Detect which cell encompasses the target text, then output its [X, Y] center coordinate. 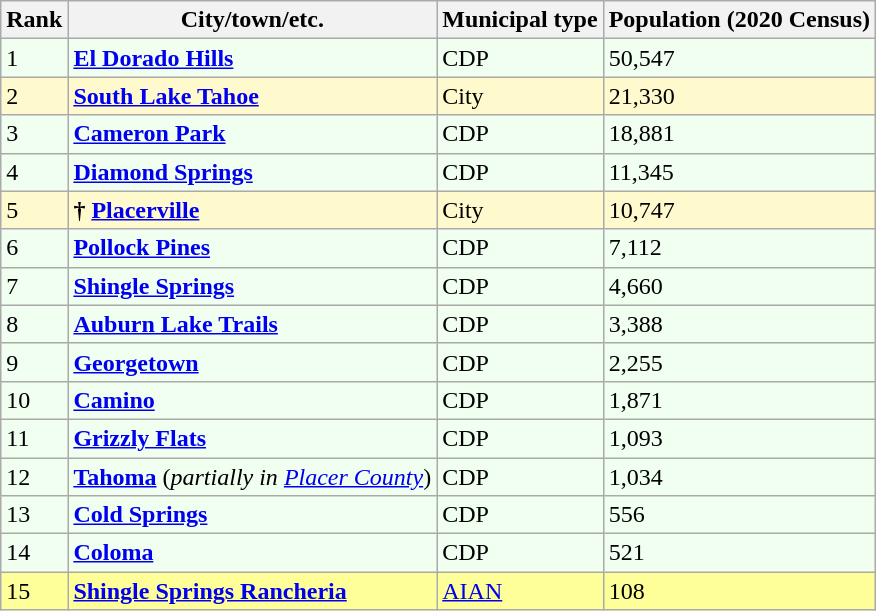
1,093 [739, 438]
Auburn Lake Trails [252, 324]
Camino [252, 400]
Rank [34, 20]
3,388 [739, 324]
108 [739, 591]
Shingle Springs Rancheria [252, 591]
Georgetown [252, 362]
14 [34, 553]
12 [34, 477]
11,345 [739, 172]
Pollock Pines [252, 248]
South Lake Tahoe [252, 96]
Tahoma (partially in Placer County) [252, 477]
Diamond Springs [252, 172]
10,747 [739, 210]
City/town/etc. [252, 20]
21,330 [739, 96]
AIAN [520, 591]
7,112 [739, 248]
521 [739, 553]
2 [34, 96]
4 [34, 172]
5 [34, 210]
7 [34, 286]
10 [34, 400]
9 [34, 362]
Grizzly Flats [252, 438]
Cold Springs [252, 515]
Cameron Park [252, 134]
Population (2020 Census) [739, 20]
13 [34, 515]
11 [34, 438]
† Placerville [252, 210]
Coloma [252, 553]
556 [739, 515]
1 [34, 58]
1,034 [739, 477]
4,660 [739, 286]
50,547 [739, 58]
8 [34, 324]
Municipal type [520, 20]
18,881 [739, 134]
Shingle Springs [252, 286]
1,871 [739, 400]
15 [34, 591]
3 [34, 134]
El Dorado Hills [252, 58]
2,255 [739, 362]
6 [34, 248]
